Detect which cell encompasses the target text, then output its (x, y) center coordinate. 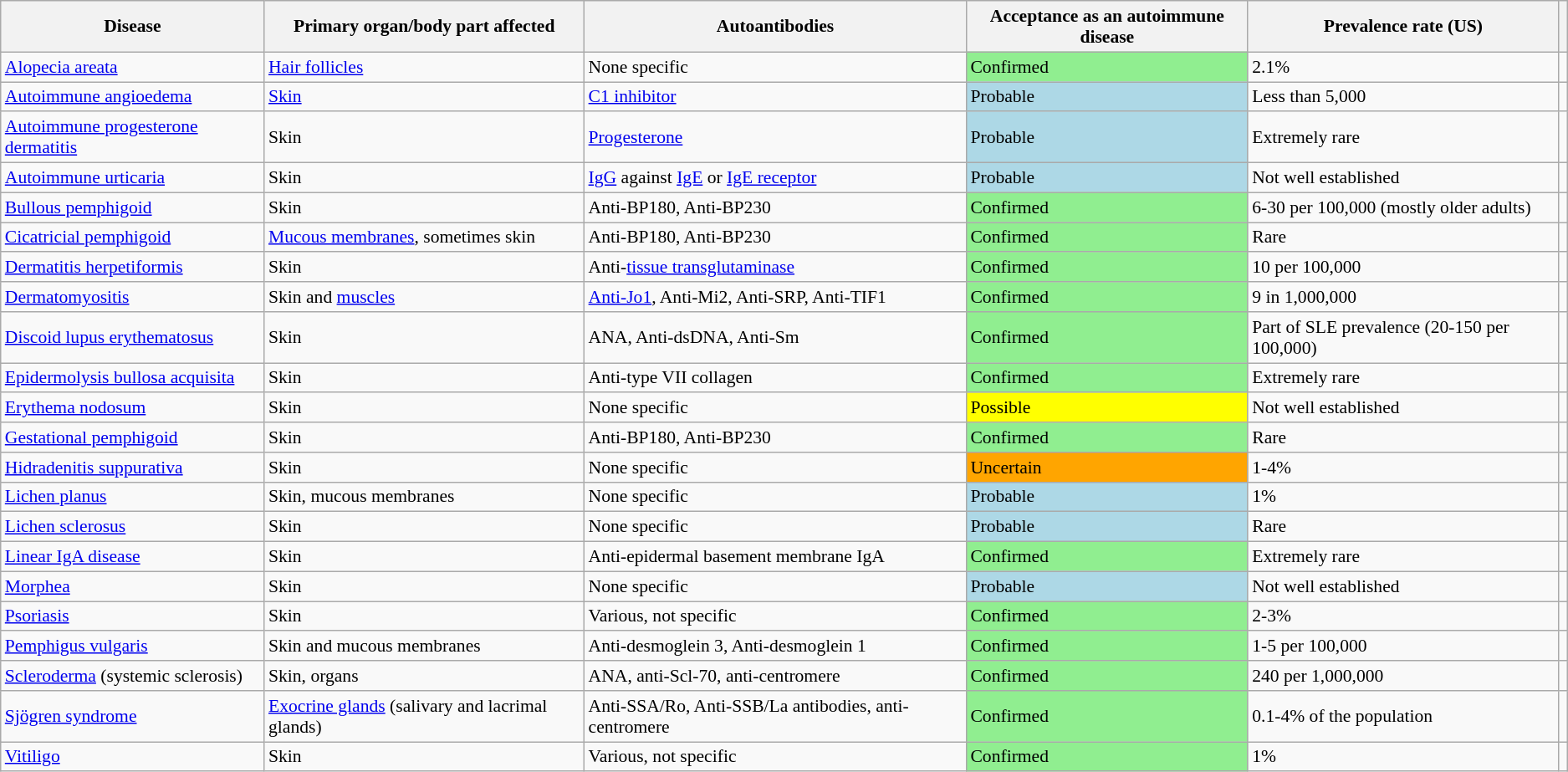
2.1% (1403, 67)
6-30 per 100,000 (mostly older adults) (1403, 207)
2-3% (1403, 616)
Autoimmune urticaria (132, 178)
Erythema nodosum (132, 408)
Mucous membranes, sometimes skin (425, 238)
Dermatomyositis (132, 297)
Anti-SSA/Ro, Anti-SSB/La antibodies, anti-centromere (776, 716)
Anti-type VII collagen (776, 378)
Possible (1107, 408)
Autoantibodies (776, 27)
Dermatitis herpetiformis (132, 268)
1-4% (1403, 468)
Lichen planus (132, 497)
Skin and mucous membranes (425, 647)
Exocrine glands (salivary and lacrimal glands) (425, 716)
Less than 5,000 (1403, 97)
Primary organ/body part affected (425, 27)
C1 inhibitor (776, 97)
ANA, Anti-dsDNA, Anti-Sm (776, 338)
Discoid lupus erythematosus (132, 338)
Alopecia areata (132, 67)
Linear IgA disease (132, 557)
Skin, organs (425, 676)
Psoriasis (132, 616)
Sjögren syndrome (132, 716)
Prevalence rate (US) (1403, 27)
240 per 1,000,000 (1403, 676)
Skin, mucous membranes (425, 497)
Uncertain (1107, 468)
Hidradenitis suppurativa (132, 468)
0.1-4% of the population (1403, 716)
Autoimmune angioedema (132, 97)
Acceptance as an autoimmune disease (1107, 27)
IgG against IgE or IgE receptor (776, 178)
Morphea (132, 586)
Cicatricial pemphigoid (132, 238)
Progesterone (776, 137)
ANA, anti-Scl-70, anti-centromere (776, 676)
Anti-tissue transglutaminase (776, 268)
Scleroderma (systemic sclerosis) (132, 676)
10 per 100,000 (1403, 268)
Gestational pemphigoid (132, 437)
1-5 per 100,000 (1403, 647)
Vitiligo (132, 757)
Skin and muscles (425, 297)
Pemphigus vulgaris (132, 647)
9 in 1,000,000 (1403, 297)
Bullous pemphigoid (132, 207)
Epidermolysis bullosa acquisita (132, 378)
Part of SLE prevalence (20-150 per 100,000) (1403, 338)
Autoimmune progesterone dermatitis (132, 137)
Anti-Jo1, Anti-Mi2, Anti-SRP, Anti-TIF1 (776, 297)
Disease (132, 27)
Hair follicles (425, 67)
Anti-epidermal basement membrane IgA (776, 557)
Lichen sclerosus (132, 527)
Anti-desmoglein 3, Anti-desmoglein 1 (776, 647)
